From the cell containing the given text, extract its center point as [X, Y] coordinate. 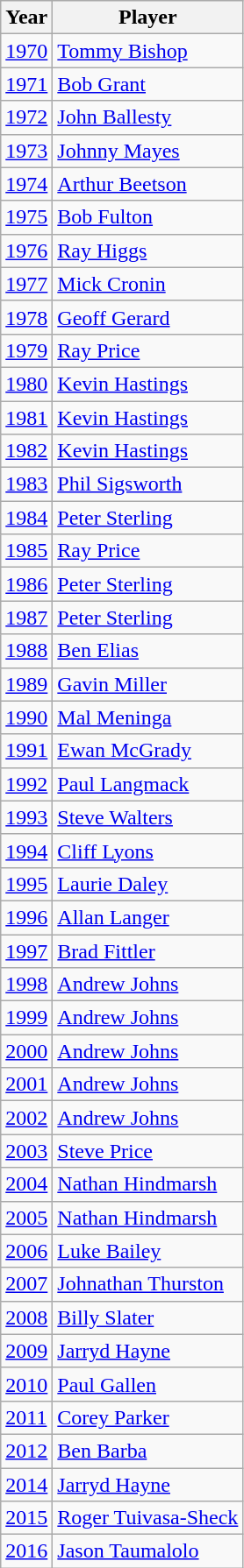
2015 [26, 1518]
1994 [26, 851]
2005 [26, 1218]
1985 [26, 551]
2004 [26, 1184]
Jason Taumalolo [147, 1551]
1997 [26, 950]
1988 [26, 651]
Corey Parker [147, 1417]
2012 [26, 1451]
Ben Elias [147, 651]
1989 [26, 684]
Arthur Beetson [147, 184]
1993 [26, 817]
1986 [26, 584]
Johnny Mayes [147, 151]
Luke Bailey [147, 1251]
1977 [26, 284]
1973 [26, 151]
1974 [26, 184]
Paul Langmack [147, 784]
2001 [26, 1084]
Ewan McGrady [147, 751]
1987 [26, 618]
2014 [26, 1485]
2002 [26, 1118]
1991 [26, 751]
Gavin Miller [147, 684]
Player [147, 18]
1982 [26, 451]
1980 [26, 384]
2008 [26, 1317]
Steve Walters [147, 817]
Allan Langer [147, 917]
1990 [26, 717]
2007 [26, 1284]
Geoff Gerard [147, 317]
Year [26, 18]
1995 [26, 884]
1999 [26, 1018]
Mick Cronin [147, 284]
John Ballesty [147, 117]
Mal Meninga [147, 717]
Ray Higgs [147, 251]
2010 [26, 1384]
Billy Slater [147, 1317]
1984 [26, 518]
1981 [26, 418]
Brad Fittler [147, 950]
2009 [26, 1351]
Johnathan Thurston [147, 1284]
1998 [26, 985]
2003 [26, 1151]
Steve Price [147, 1151]
1983 [26, 484]
1996 [26, 917]
Laurie Daley [147, 884]
Tommy Bishop [147, 51]
2016 [26, 1551]
Paul Gallen [147, 1384]
1975 [26, 217]
Ben Barba [147, 1451]
Cliff Lyons [147, 851]
Bob Fulton [147, 217]
1992 [26, 784]
Roger Tuivasa-Sheck [147, 1518]
1970 [26, 51]
2011 [26, 1417]
Bob Grant [147, 84]
Phil Sigsworth [147, 484]
1979 [26, 350]
2006 [26, 1251]
1976 [26, 251]
1971 [26, 84]
1978 [26, 317]
1972 [26, 117]
2000 [26, 1051]
